Find where the given text appears and provide that cell's center as [X, Y] coordinate. 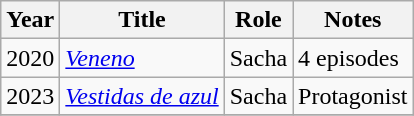
Title [142, 20]
2023 [30, 96]
Role [258, 20]
Protagonist [353, 96]
Year [30, 20]
Veneno [142, 58]
Vestidas de azul [142, 96]
4 episodes [353, 58]
2020 [30, 58]
Notes [353, 20]
